Extract the (X, Y) coordinate from the center of the cell holding the provided text.  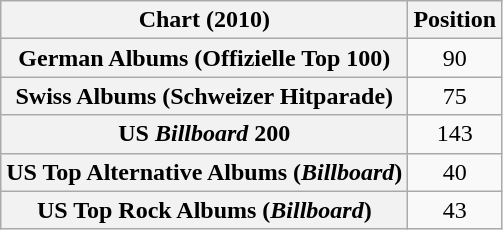
US Top Alternative Albums (Billboard) (204, 172)
US Billboard 200 (204, 134)
Chart (2010) (204, 20)
143 (455, 134)
43 (455, 210)
40 (455, 172)
75 (455, 96)
Position (455, 20)
German Albums (Offizielle Top 100) (204, 58)
90 (455, 58)
Swiss Albums (Schweizer Hitparade) (204, 96)
US Top Rock Albums (Billboard) (204, 210)
